Extract the (x, y) coordinate from the center of the cell holding the provided text.  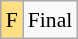
F (12, 20)
Final (50, 20)
